Capture the cell that displays the provided text and extract its (x, y) central coordinate. 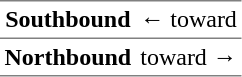
toward → (189, 57)
← toward (189, 20)
Southbound (68, 20)
Northbound (68, 57)
